Return (x, y) of the center of cell containing provided text 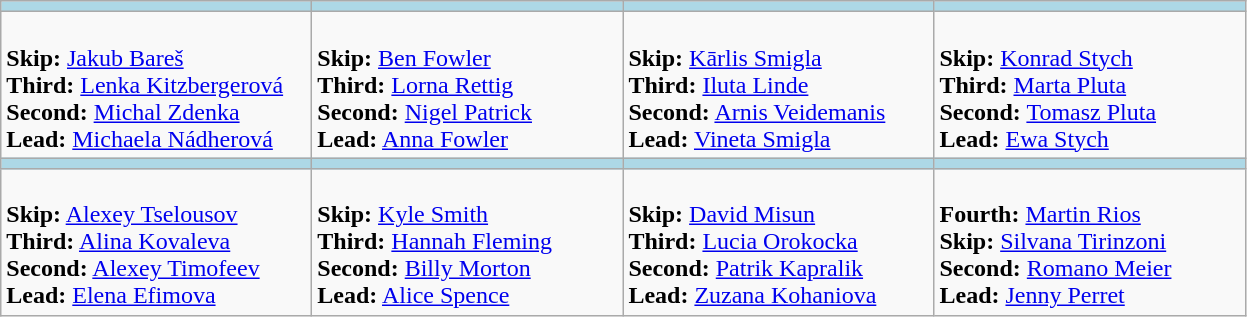
Fourth: Martin Rios Skip: Silvana Tirinzoni Second: Romano Meier Lead: Jenny Perret (1090, 242)
Skip: Konrad Stych Third: Marta Pluta Second: Tomasz Pluta Lead: Ewa Stych (1090, 85)
Skip: Ben Fowler Third: Lorna Rettig Second: Nigel Patrick Lead: Anna Fowler (468, 85)
Skip: Kārlis Smigla Third: Iluta Linde Second: Arnis Veidemanis Lead: Vineta Smigla (778, 85)
Skip: David Misun Third: Lucia Orokocka Second: Patrik Kapralik Lead: Zuzana Kohaniova (778, 242)
Skip: Jakub Bareš Third: Lenka Kitzbergerová Second: Michal Zdenka Lead: Michaela Nádherová (156, 85)
Skip: Kyle Smith Third: Hannah Fleming Second: Billy Morton Lead: Alice Spence (468, 242)
Skip: Alexey Tselousov Third: Alina Kovaleva Second: Alexey Timofeev Lead: Elena Efimova (156, 242)
